Output the (x, y) coordinate of the center of the cell containing the given text.  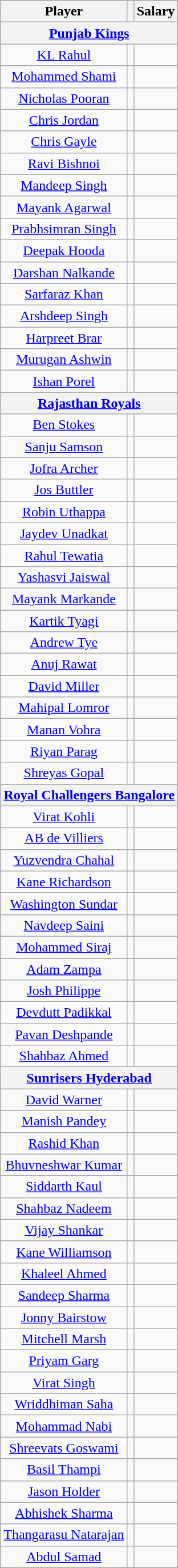
Washington Sundar (64, 904)
Josh Philippe (64, 991)
Manan Vohra (64, 730)
Andrew Tye (64, 643)
Pavan Deshpande (64, 1034)
Jonny Bairstow (64, 1317)
Navdeep Saini (64, 925)
Yashasvi Jaiswal (64, 577)
Punjab Kings (89, 33)
Riyan Parag (64, 751)
Khaleel Ahmed (64, 1273)
Kartik Tyagi (64, 620)
Shahbaz Nadeem (64, 1208)
Jos Buttler (64, 490)
Manish Pandey (64, 1121)
Mahipal Lomror (64, 708)
Robin Uthappa (64, 512)
Rashid Khan (64, 1143)
Ravi Bishnoi (64, 164)
David Miller (64, 686)
Vijay Shankar (64, 1230)
Devdutt Padikkal (64, 1013)
KL Rahul (64, 55)
Siddarth Kaul (64, 1187)
Mohammad Nabi (64, 1426)
Rahul Tewatia (64, 555)
Sarfaraz Khan (64, 295)
Jaydev Unadkat (64, 534)
Thangarasu Natarajan (64, 1535)
Shreyas Gopal (64, 773)
Adam Zampa (64, 969)
Sandeep Sharma (64, 1295)
Basil Thampi (64, 1470)
Chris Jordan (64, 120)
Arshdeep Singh (64, 316)
Sunrisers Hyderabad (89, 1078)
Anuj Rawat (64, 664)
AB de Villiers (64, 838)
Jofra Archer (64, 468)
Mandeep Singh (64, 185)
Harpreet Brar (64, 338)
Prabhsimran Singh (64, 229)
Nicholas Pooran (64, 98)
Mayank Markande (64, 599)
Wriddhiman Saha (64, 1404)
Salary (156, 11)
Chris Gayle (64, 142)
David Warner (64, 1100)
Darshan Nalkande (64, 273)
Bhuvneshwar Kumar (64, 1165)
Priyam Garg (64, 1361)
Mohammed Siraj (64, 947)
Jason Holder (64, 1491)
Virat Kohli (64, 817)
Player (64, 11)
Deepak Hooda (64, 250)
Shreevats Goswami (64, 1448)
Yuzvendra Chahal (64, 860)
Royal Challengers Bangalore (89, 795)
Mitchell Marsh (64, 1339)
Mohammed Shami (64, 77)
Rajasthan Royals (89, 403)
Virat Singh (64, 1383)
Sanju Samson (64, 447)
Ben Stokes (64, 425)
Ishan Porel (64, 381)
Abhishek Sharma (64, 1513)
Kane Richardson (64, 882)
Shahbaz Ahmed (64, 1056)
Kane Williamson (64, 1252)
Mayank Agarwal (64, 207)
Murugan Ashwin (64, 360)
Abdul Samad (64, 1557)
